Locate the cell with the specified text and output its [X, Y] center coordinate. 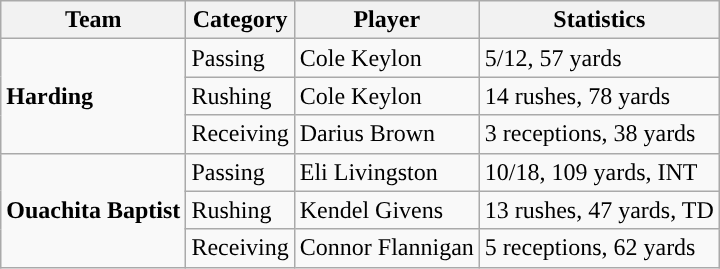
Harding [94, 96]
5 receptions, 62 yards [599, 248]
Ouachita Baptist [94, 210]
10/18, 109 yards, INT [599, 172]
14 rushes, 78 yards [599, 96]
Player [386, 20]
3 receptions, 38 yards [599, 134]
Eli Livingston [386, 172]
5/12, 57 yards [599, 58]
Connor Flannigan [386, 248]
Statistics [599, 20]
Team [94, 20]
Darius Brown [386, 134]
Category [240, 20]
13 rushes, 47 yards, TD [599, 210]
Kendel Givens [386, 210]
